Pinpoint the cell where the given text exists, returning its [x, y] midpoint coordinate. 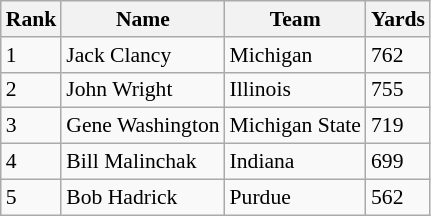
1 [32, 55]
699 [398, 162]
Bill Malinchak [142, 162]
762 [398, 55]
755 [398, 90]
5 [32, 197]
562 [398, 197]
Name [142, 19]
Rank [32, 19]
4 [32, 162]
2 [32, 90]
Purdue [296, 197]
Illinois [296, 90]
John Wright [142, 90]
719 [398, 126]
Bob Hadrick [142, 197]
Jack Clancy [142, 55]
Yards [398, 19]
3 [32, 126]
Michigan State [296, 126]
Indiana [296, 162]
Team [296, 19]
Michigan [296, 55]
Gene Washington [142, 126]
